Output the [x, y] coordinate of the center of the cell containing the given text.  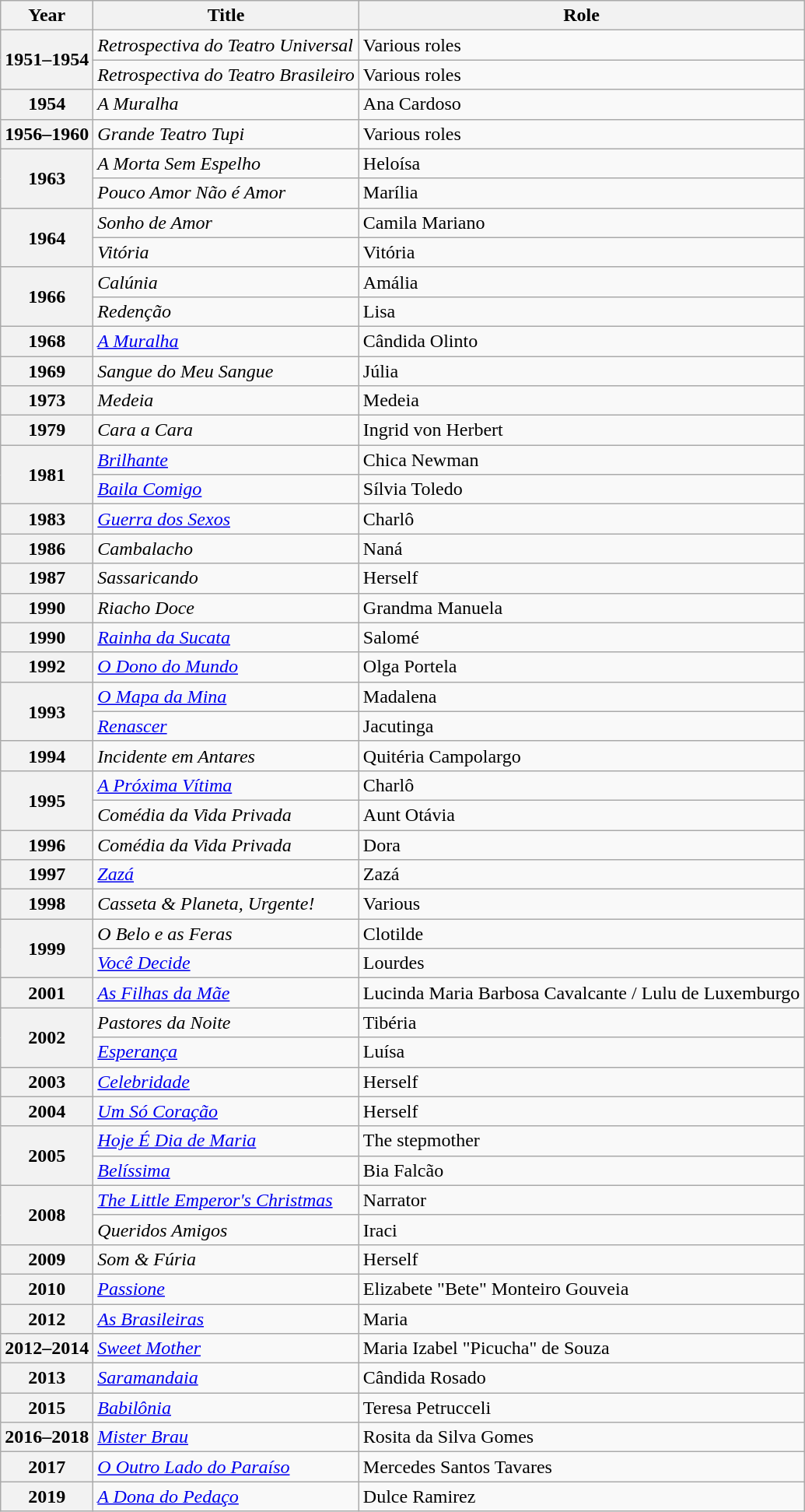
Olga Portela [581, 667]
Cândida Olinto [581, 341]
Celebridade [226, 1082]
Sonho de Amor [226, 223]
2019 [47, 1496]
Luísa [581, 1052]
The stepmother [581, 1141]
Lucinda Maria Barbosa Cavalcante / Lulu de Luxemburgo [581, 993]
Dora [581, 844]
Title [226, 16]
Rainha da Sucata [226, 637]
Júlia [581, 371]
Renascer [226, 726]
Sweet Mother [226, 1349]
Som & Fúria [226, 1259]
Esperança [226, 1052]
Mister Brau [226, 1437]
1981 [47, 475]
O Outro Lado do Paraíso [226, 1467]
Various [581, 904]
Hoje É Dia de Maria [226, 1141]
Camila Mariano [581, 223]
2016–2018 [47, 1437]
2012–2014 [47, 1349]
Casseta & Planeta, Urgente! [226, 904]
2008 [47, 1215]
Pouco Amor Não é Amor [226, 193]
1986 [47, 549]
Cara a Cara [226, 430]
As Filhas da Mãe [226, 993]
1968 [47, 341]
O Dono do Mundo [226, 667]
Belíssima [226, 1170]
1994 [47, 756]
Jacutinga [581, 726]
Brilhante [226, 460]
Ana Cardoso [581, 104]
A Morta Sem Espelho [226, 163]
Madalena [581, 696]
Tibéria [581, 1023]
Bia Falcão [581, 1170]
Aunt Otávia [581, 815]
Pastores da Noite [226, 1023]
Dulce Ramirez [581, 1496]
Cândida Rosado [581, 1378]
2017 [47, 1467]
1956–1960 [47, 134]
A Dona do Pedaço [226, 1496]
Riacho Doce [226, 608]
Maria Izabel "Picucha" de Souza [581, 1349]
Rosita da Silva Gomes [581, 1437]
Queridos Amigos [226, 1230]
1997 [47, 875]
1992 [47, 667]
Passione [226, 1289]
Quitéria Campolargo [581, 756]
Role [581, 16]
Chica Newman [581, 460]
1983 [47, 519]
2004 [47, 1111]
2012 [47, 1319]
Iraci [581, 1230]
Grande Teatro Tupi [226, 134]
Guerra dos Sexos [226, 519]
Retrospectiva do Teatro Brasileiro [226, 75]
Cambalacho [226, 549]
Saramandaia [226, 1378]
2013 [47, 1378]
1996 [47, 844]
1995 [47, 800]
1973 [47, 401]
Babilônia [226, 1408]
A Próxima Vítima [226, 785]
2003 [47, 1082]
2005 [47, 1156]
1963 [47, 178]
Um Só Coração [226, 1111]
2009 [47, 1259]
1993 [47, 711]
1964 [47, 237]
Mercedes Santos Tavares [581, 1467]
1987 [47, 578]
2015 [47, 1408]
Baila Comigo [226, 489]
Salomé [581, 637]
Lisa [581, 311]
Ingrid von Herbert [581, 430]
Naná [581, 549]
Maria [581, 1319]
The Little Emperor's Christmas [226, 1200]
1969 [47, 371]
Sílvia Toledo [581, 489]
Incidente em Antares [226, 756]
Elizabete "Bete" Monteiro Gouveia [581, 1289]
O Mapa da Mina [226, 696]
Redenção [226, 311]
1951–1954 [47, 60]
1966 [47, 296]
Clotilde [581, 934]
Você Decide [226, 963]
Sassaricando [226, 578]
1979 [47, 430]
O Belo e as Feras [226, 934]
1954 [47, 104]
2001 [47, 993]
Amália [581, 282]
2002 [47, 1037]
Narrator [581, 1200]
Marília [581, 193]
Heloísa [581, 163]
Retrospectiva do Teatro Universal [226, 45]
1999 [47, 949]
Year [47, 16]
As Brasileiras [226, 1319]
Grandma Manuela [581, 608]
Calúnia [226, 282]
2010 [47, 1289]
1998 [47, 904]
Teresa Petrucceli [581, 1408]
Lourdes [581, 963]
Sangue do Meu Sangue [226, 371]
